For the text-containing cell, return its midpoint in (X, Y) coordinate format. 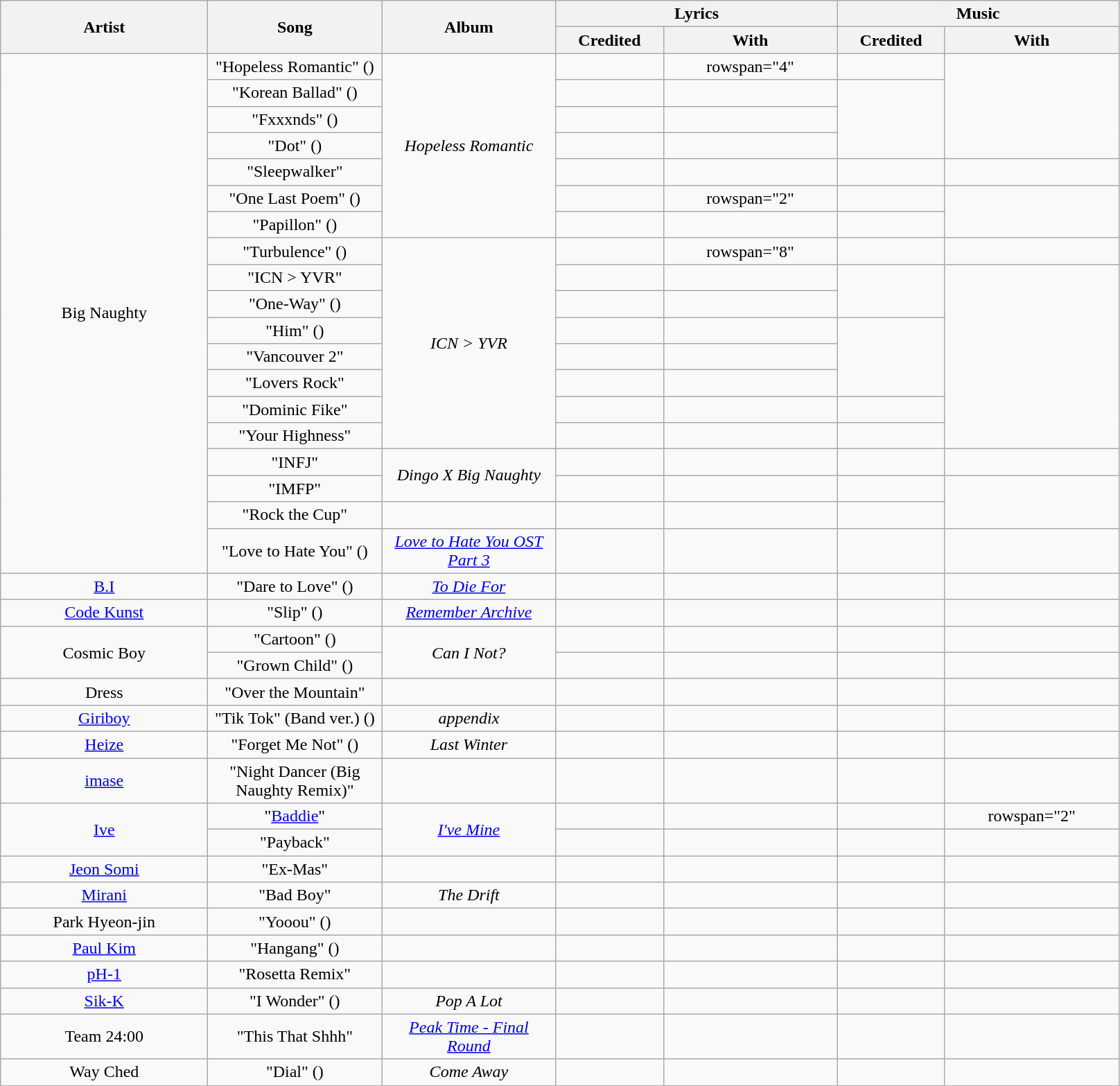
Team 24:00 (104, 1037)
Park Hyeon-jin (104, 922)
"INFJ" (295, 462)
"Slip" () (295, 613)
Music (978, 14)
"Over the Mountain" (295, 692)
Dress (104, 692)
Dingo X Big Naughty (469, 475)
Song (295, 27)
Sik-K (104, 1001)
Last Winter (469, 744)
"Tik Tok" (Band ver.) () (295, 718)
"One Last Poem" () (295, 198)
Mirani (104, 895)
"Yooou" () (295, 922)
"Cartoon" () (295, 639)
Lyrics (697, 14)
B.I (104, 586)
Pop A Lot (469, 1001)
"Dare to Love" () (295, 586)
The Drift (469, 895)
"Rock the Cup" (295, 515)
Love to Hate You OST Part 3 (469, 550)
Code Kunst (104, 613)
"Baddie" (295, 816)
To Die For (469, 586)
"IMFP" (295, 489)
"Rosetta Remix" (295, 974)
"Hangang" () (295, 948)
Giriboy (104, 718)
"I Wonder" () (295, 1001)
"Him" () (295, 331)
Heize (104, 744)
"Your Highness" (295, 436)
"Payback" (295, 843)
"Hopeless Romantic" () (295, 67)
"Sleepwalker" (295, 172)
rowspan="4" (750, 67)
"Lovers Rock" (295, 383)
Jeon Somi (104, 869)
"Papillon" () (295, 225)
appendix (469, 718)
Big Naughty (104, 313)
"Bad Boy" (295, 895)
rowspan="8" (750, 251)
Way Ched (104, 1072)
Remember Archive (469, 613)
"Vancouver 2" (295, 357)
"Dominic Fike" (295, 410)
Can I Not? (469, 652)
"Korean Ballad" () (295, 93)
Artist (104, 27)
"Love to Hate You" () (295, 550)
"Dial" () (295, 1072)
"Dot" () (295, 146)
"This That Shhh" (295, 1037)
I've Mine (469, 830)
Peak Time - Final Round (469, 1037)
Come Away (469, 1072)
"Ex-Mas" (295, 869)
Hopeless Romantic (469, 146)
Paul Kim (104, 948)
pH-1 (104, 974)
ICN > YVR (469, 343)
"Fxxxnds" () (295, 119)
imase (104, 780)
Cosmic Boy (104, 652)
"ICN > YVR" (295, 277)
"Grown Child" () (295, 665)
Ive (104, 830)
"Forget Me Not" () (295, 744)
"Turbulence" () (295, 251)
"One-Way" () (295, 304)
"Night Dancer (Big Naughty Remix)" (295, 780)
Album (469, 27)
